Pinpoint the cell where the given text exists, returning its (x, y) midpoint coordinate. 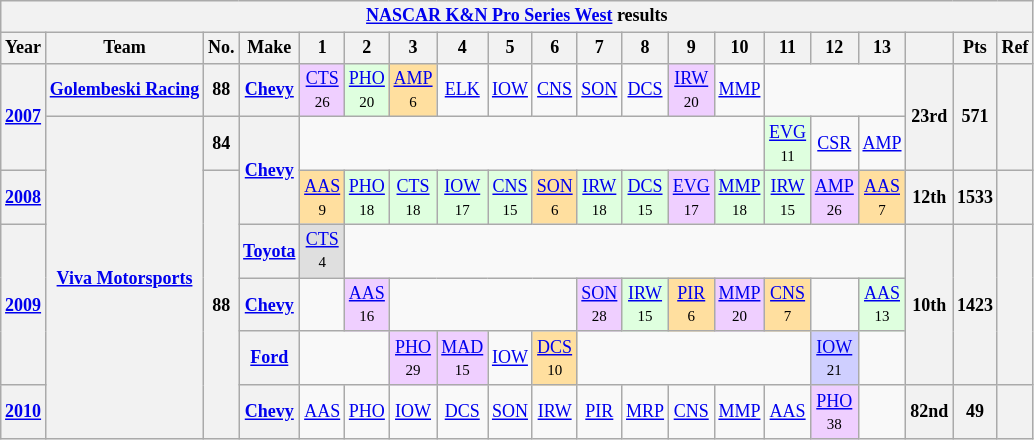
IRW (554, 412)
2010 (24, 412)
84 (222, 144)
49 (976, 412)
AMP (882, 144)
AAS 7 (882, 197)
8 (646, 48)
CNS 7 (788, 305)
Pts (976, 48)
23rd (930, 116)
DCS 10 (554, 358)
1 (322, 48)
12 (834, 48)
PHO 18 (368, 197)
Year (24, 48)
CSR (834, 144)
CTS 4 (322, 251)
PHO (368, 412)
Ford (270, 358)
Golembeski Racing (124, 90)
2008 (24, 197)
6 (554, 48)
13 (882, 48)
82nd (930, 412)
PHO 29 (413, 358)
2 (368, 48)
Viva Motorsports (124, 278)
EVG 17 (691, 197)
PIR 6 (691, 305)
EVG 11 (788, 144)
PIR (600, 412)
10th (930, 304)
PHO 38 (834, 412)
SON 28 (600, 305)
Make (270, 48)
7 (600, 48)
AAS 13 (882, 305)
CTS 18 (413, 197)
AMP 6 (413, 90)
1533 (976, 197)
AAS 16 (368, 305)
Ref (1015, 48)
CNS 15 (510, 197)
571 (976, 116)
DCS 15 (646, 197)
AAS 9 (322, 197)
12th (930, 197)
PHO 20 (368, 90)
2007 (24, 116)
IRW 18 (600, 197)
MRP (646, 412)
MMP 20 (740, 305)
2009 (24, 304)
11 (788, 48)
CTS 26 (322, 90)
MMP 18 (740, 197)
MAD 15 (462, 358)
Team (124, 48)
9 (691, 48)
10 (740, 48)
ELK (462, 90)
4 (462, 48)
3 (413, 48)
AMP 26 (834, 197)
IRW 20 (691, 90)
SON 6 (554, 197)
NASCAR K&N Pro Series West results (517, 16)
No. (222, 48)
1423 (976, 304)
IOW 21 (834, 358)
5 (510, 48)
Toyota (270, 251)
IOW 17 (462, 197)
